Identify which cell holds the provided text, then report its (x, y) central coordinate. 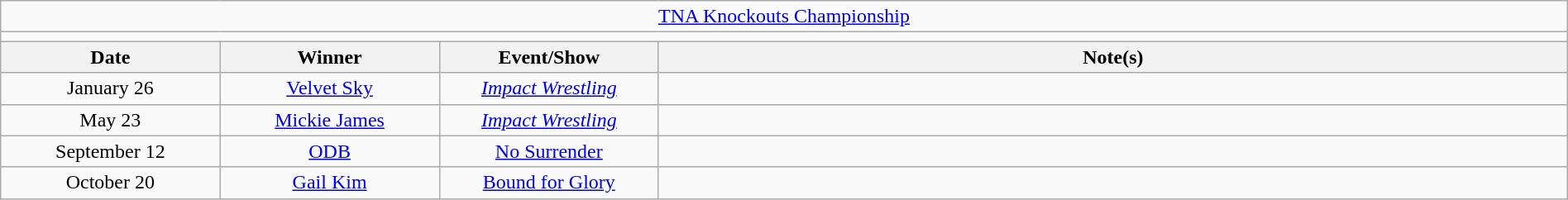
No Surrender (549, 151)
ODB (329, 151)
TNA Knockouts Championship (784, 17)
January 26 (111, 88)
October 20 (111, 183)
Mickie James (329, 120)
Bound for Glory (549, 183)
Winner (329, 57)
Velvet Sky (329, 88)
May 23 (111, 120)
Note(s) (1113, 57)
Gail Kim (329, 183)
September 12 (111, 151)
Event/Show (549, 57)
Date (111, 57)
